Return the (X, Y) coordinate for the center point of the cell that contains the specified text.  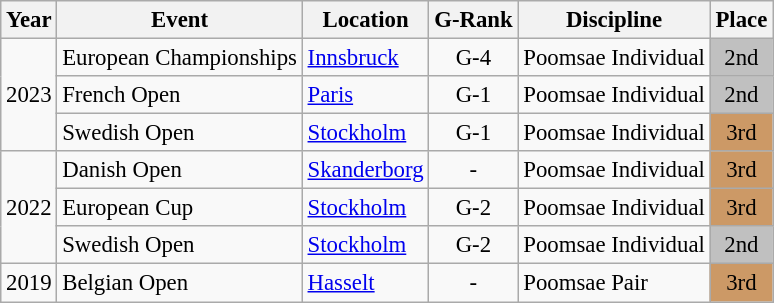
Poomsae Pair (614, 283)
Danish Open (180, 170)
2022 (29, 208)
Skanderborg (366, 170)
Event (180, 20)
G-4 (474, 58)
G-Rank (474, 20)
Place (741, 20)
Innsbruck (366, 58)
2023 (29, 96)
Paris (366, 95)
Belgian Open (180, 283)
Hasselt (366, 283)
Location (366, 20)
2019 (29, 283)
French Open (180, 95)
European Cup (180, 208)
Year (29, 20)
European Championships (180, 58)
Discipline (614, 20)
